Return [X, Y] of the center of cell containing provided text 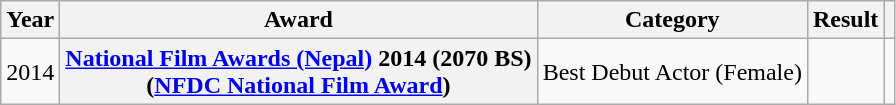
Year [30, 20]
Result [845, 20]
Best Debut Actor (Female) [672, 72]
Category [672, 20]
Award [298, 20]
2014 [30, 72]
National Film Awards (Nepal) 2014 (2070 BS)(NFDC National Film Award) [298, 72]
